Return (X, Y) of the center of cell containing provided text 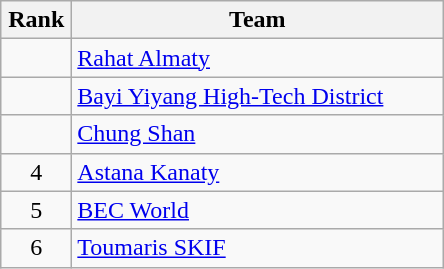
6 (36, 248)
Astana Kanaty (258, 172)
Bayi Yiyang High-Tech District (258, 96)
Rahat Almaty (258, 58)
Rank (36, 20)
BEC World (258, 210)
Chung Shan (258, 134)
Team (258, 20)
4 (36, 172)
5 (36, 210)
Toumaris SKIF (258, 248)
